From the cell containing the given text, extract its center point as (X, Y) coordinate. 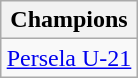
Persela U-21 (69, 58)
Champions (69, 20)
